Find where the given text appears and provide that cell's center as [X, Y] coordinate. 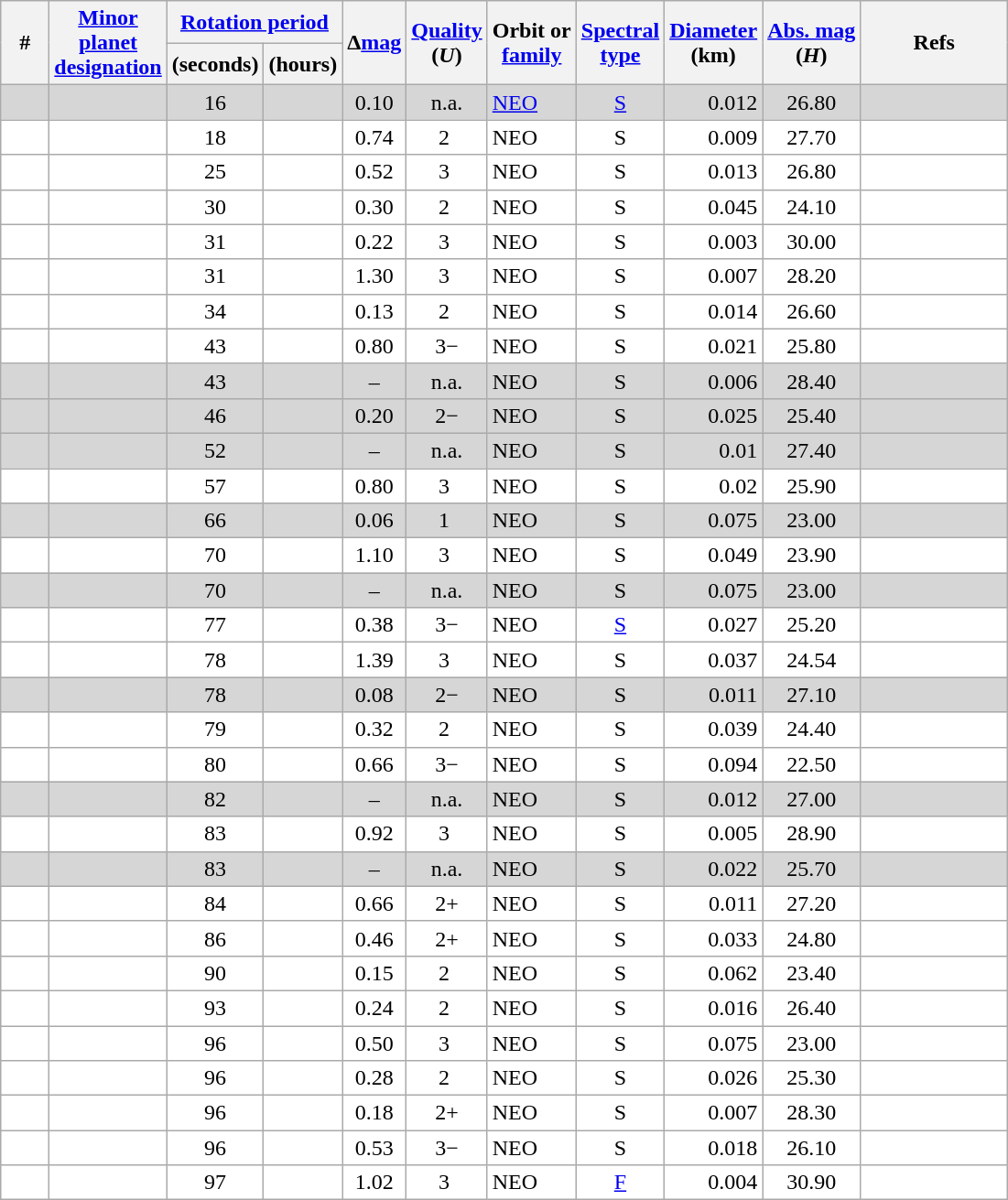
0.20 [374, 416]
0.74 [374, 137]
82 [215, 799]
Minorplanetdesignation [108, 43]
97 [215, 1183]
0.094 [714, 764]
0.18 [374, 1113]
0.045 [714, 207]
24.80 [811, 938]
30 [215, 207]
Quality(U) [447, 43]
0.50 [374, 1043]
25.90 [811, 486]
0.30 [374, 207]
0.22 [374, 242]
25 [215, 172]
0.037 [714, 660]
0.28 [374, 1078]
27.40 [811, 450]
1.39 [374, 660]
0.53 [374, 1148]
1.10 [374, 556]
26.10 [811, 1148]
0.52 [374, 172]
Rotation period [255, 22]
77 [215, 625]
66 [215, 521]
24.40 [811, 730]
1.30 [374, 276]
Abs. mag(H) [811, 43]
0.08 [374, 695]
0.049 [714, 556]
1 [447, 521]
0.38 [374, 625]
0.016 [714, 1008]
27.20 [811, 903]
Refs [934, 43]
26.40 [811, 1008]
27.00 [811, 799]
1.02 [374, 1183]
27.70 [811, 137]
57 [215, 486]
Spectraltype [620, 43]
28.90 [811, 834]
0.32 [374, 730]
28.20 [811, 276]
23.40 [811, 973]
0.01 [714, 450]
46 [215, 416]
0.025 [714, 416]
93 [215, 1008]
0.02 [714, 486]
0.021 [714, 346]
25.30 [811, 1078]
80 [215, 764]
0.062 [714, 973]
Diameter(km) [714, 43]
0.013 [714, 172]
25.80 [811, 346]
0.009 [714, 137]
25.70 [811, 869]
26.60 [811, 311]
Δmag [374, 43]
0.027 [714, 625]
0.10 [374, 103]
79 [215, 730]
0.006 [714, 381]
24.10 [811, 207]
0.039 [714, 730]
0.15 [374, 973]
16 [215, 103]
30.90 [811, 1183]
25.20 [811, 625]
27.10 [811, 695]
28.30 [811, 1113]
34 [215, 311]
0.018 [714, 1148]
30.00 [811, 242]
84 [215, 903]
0.003 [714, 242]
23.90 [811, 556]
0.014 [714, 311]
(seconds) [215, 64]
52 [215, 450]
22.50 [811, 764]
F [620, 1183]
0.06 [374, 521]
0.92 [374, 834]
0.026 [714, 1078]
0.46 [374, 938]
0.022 [714, 869]
24.54 [811, 660]
0.033 [714, 938]
18 [215, 137]
0.005 [714, 834]
25.40 [811, 416]
28.40 [811, 381]
0.24 [374, 1008]
Orbit orfamily [531, 43]
0.004 [714, 1183]
86 [215, 938]
(hours) [303, 64]
0.13 [374, 311]
90 [215, 973]
# [26, 43]
